Provide the [x, y] coordinate of the cell's center where the given text is located.  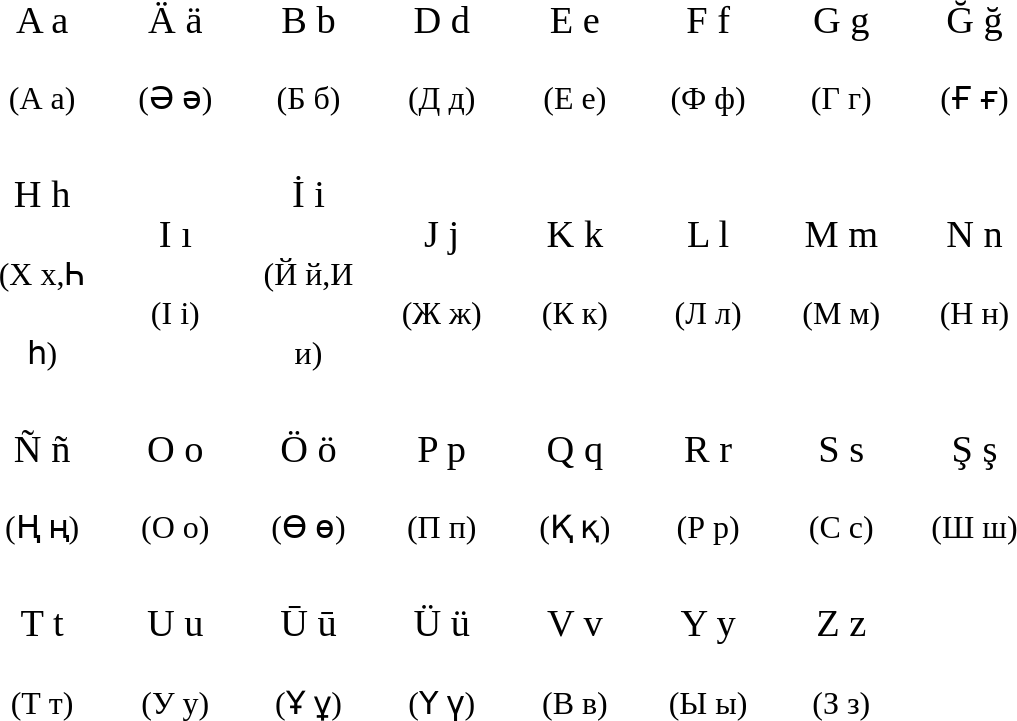
M m(М м) [841, 274]
S s(С с) [841, 489]
O o(О о) [175, 489]
J j(Ж ж) [442, 274]
Ö ö(Ө ө) [308, 489]
L l(Л л) [708, 274]
Q q(Қ қ) [575, 489]
P p(П п) [442, 489]
K k(К к) [575, 274]
İ i(Й й,И и) [308, 274]
R r(Р р) [708, 489]
I ı(І і) [175, 274]
